Extract the [x, y] coordinate from the center of the cell holding the provided text.  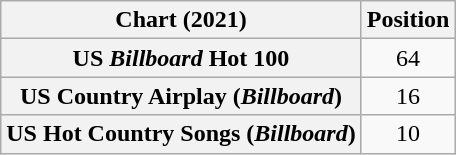
US Hot Country Songs (Billboard) [181, 134]
10 [408, 134]
Position [408, 20]
64 [408, 58]
Chart (2021) [181, 20]
16 [408, 96]
US Country Airplay (Billboard) [181, 96]
US Billboard Hot 100 [181, 58]
